From the cell containing the given text, extract its center point as (X, Y) coordinate. 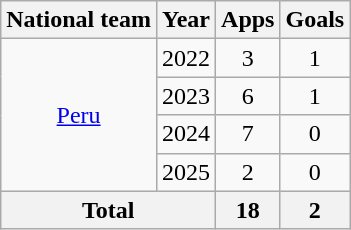
2023 (186, 96)
Peru (79, 115)
2025 (186, 172)
Apps (248, 20)
3 (248, 58)
Goals (315, 20)
2022 (186, 58)
18 (248, 210)
6 (248, 96)
Total (108, 210)
2024 (186, 134)
7 (248, 134)
National team (79, 20)
Year (186, 20)
